Extract the (X, Y) coordinate from the center of the cell holding the provided text.  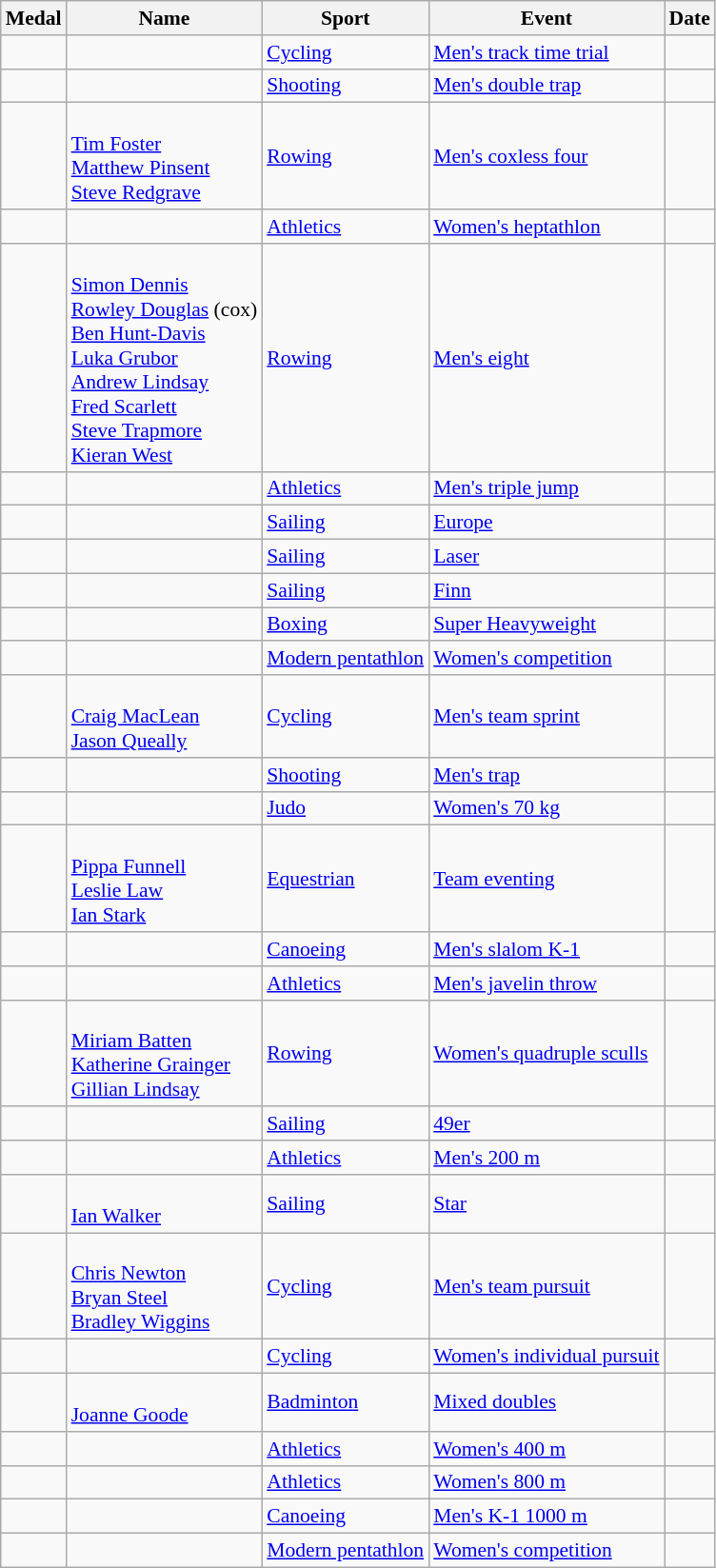
Team eventing (547, 879)
Women's 400 m (547, 1449)
Pippa FunnellLeslie LawIan Stark (165, 879)
Men's K-1 1000 m (547, 1517)
Men's team pursuit (547, 1286)
Judo (345, 808)
Women's heptathlon (547, 227)
Men's 200 m (547, 1158)
Finn (547, 590)
Men's double trap (547, 86)
Equestrian (345, 879)
Europe (547, 523)
Men's javelin throw (547, 983)
Super Heavyweight (547, 625)
Simon DennisRowley Douglas (cox)Ben Hunt-DavisLuka GruborAndrew LindsayFred ScarlettSteve TrapmoreKieran West (165, 358)
Women's quadruple sculls (547, 1053)
Sport (345, 18)
Women's 70 kg (547, 808)
Men's trap (547, 775)
Men's team sprint (547, 716)
Joanne Goode (165, 1403)
Craig MacLeanJason Queally (165, 716)
Medal (34, 18)
Date (689, 18)
Tim FosterMatthew PinsentSteve Redgrave (165, 156)
Mixed doubles (547, 1403)
Boxing (345, 625)
Men's track time trial (547, 52)
Ian Walker (165, 1203)
Men's eight (547, 358)
Star (547, 1203)
49er (547, 1124)
Name (165, 18)
Badminton (345, 1403)
Women's individual pursuit (547, 1357)
Men's triple jump (547, 488)
Laser (547, 557)
Women's 800 m (547, 1482)
Miriam BattenKatherine GraingerGillian Lindsay (165, 1053)
Event (547, 18)
Men's coxless four (547, 156)
Chris NewtonBryan SteelBradley Wiggins (165, 1286)
Men's slalom K-1 (547, 949)
